Provide the (x, y) coordinate of the cell's center where the given text is located.  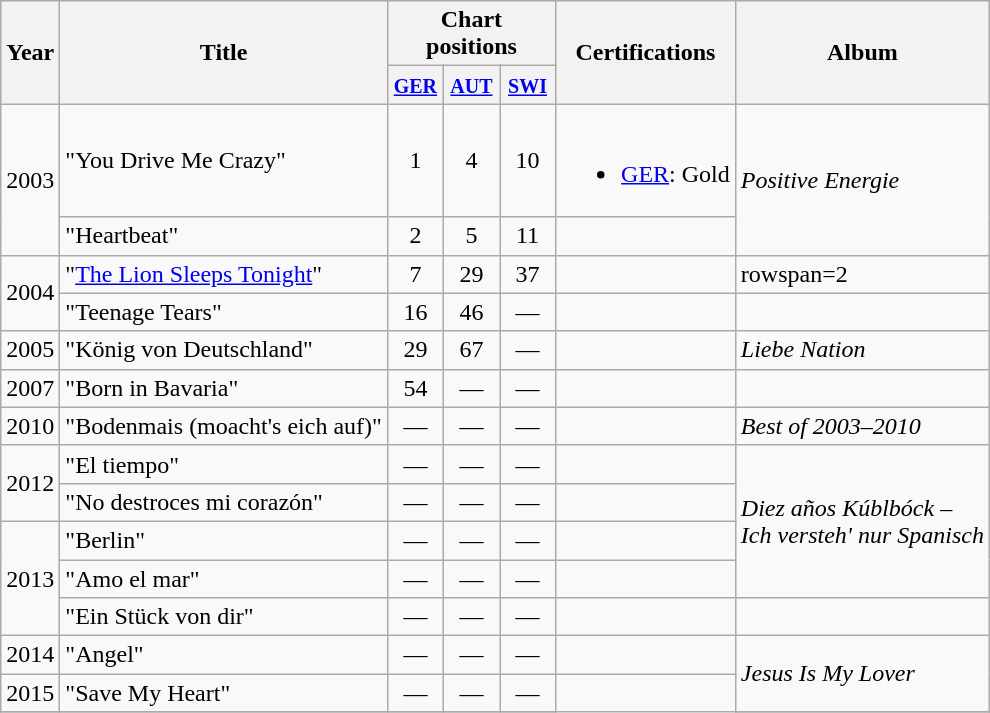
Jesus Is My Lover (862, 674)
"The Lion Sleeps Tonight" (224, 274)
5 (471, 236)
16 (415, 312)
AUT (471, 85)
"Amo el mar" (224, 579)
Diez años Kúblbóck –Ich versteh' nur Spanisch (862, 521)
11 (528, 236)
GER (415, 85)
"You Drive Me Crazy" (224, 160)
37 (528, 274)
rowspan=2 (862, 274)
2003 (30, 180)
2010 (30, 426)
"Berlin" (224, 540)
Album (862, 52)
"Heartbeat" (224, 236)
Liebe Nation (862, 350)
Positive Energie (862, 180)
2 (415, 236)
7 (415, 274)
Best of 2003–2010 (862, 426)
2005 (30, 350)
GER: Gold (646, 160)
"El tiempo" (224, 464)
"Bodenmais (moacht's eich auf)" (224, 426)
2007 (30, 388)
"No destroces mi corazón" (224, 502)
2013 (30, 578)
Certifications (646, 52)
Chart positions (471, 34)
4 (471, 160)
10 (528, 160)
2015 (30, 693)
2012 (30, 483)
"Ein Stück von dir" (224, 617)
54 (415, 388)
"Angel" (224, 655)
Year (30, 52)
67 (471, 350)
46 (471, 312)
Title (224, 52)
1 (415, 160)
"König von Deutschland" (224, 350)
"Born in Bavaria" (224, 388)
"Save My Heart" (224, 693)
2014 (30, 655)
SWI (528, 85)
"Teenage Tears" (224, 312)
2004 (30, 293)
